From the cell containing the given text, extract its center point as [X, Y] coordinate. 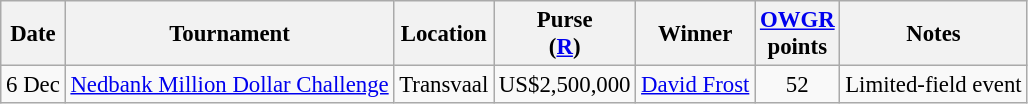
Purse(R) [565, 34]
Nedbank Million Dollar Challenge [230, 85]
6 Dec [33, 85]
OWGRpoints [798, 34]
Transvaal [444, 85]
52 [798, 85]
Limited-field event [934, 85]
Tournament [230, 34]
Winner [696, 34]
Location [444, 34]
Date [33, 34]
David Frost [696, 85]
US$2,500,000 [565, 85]
Notes [934, 34]
